Return the (x, y) coordinate for the center point of the cell that contains the specified text.  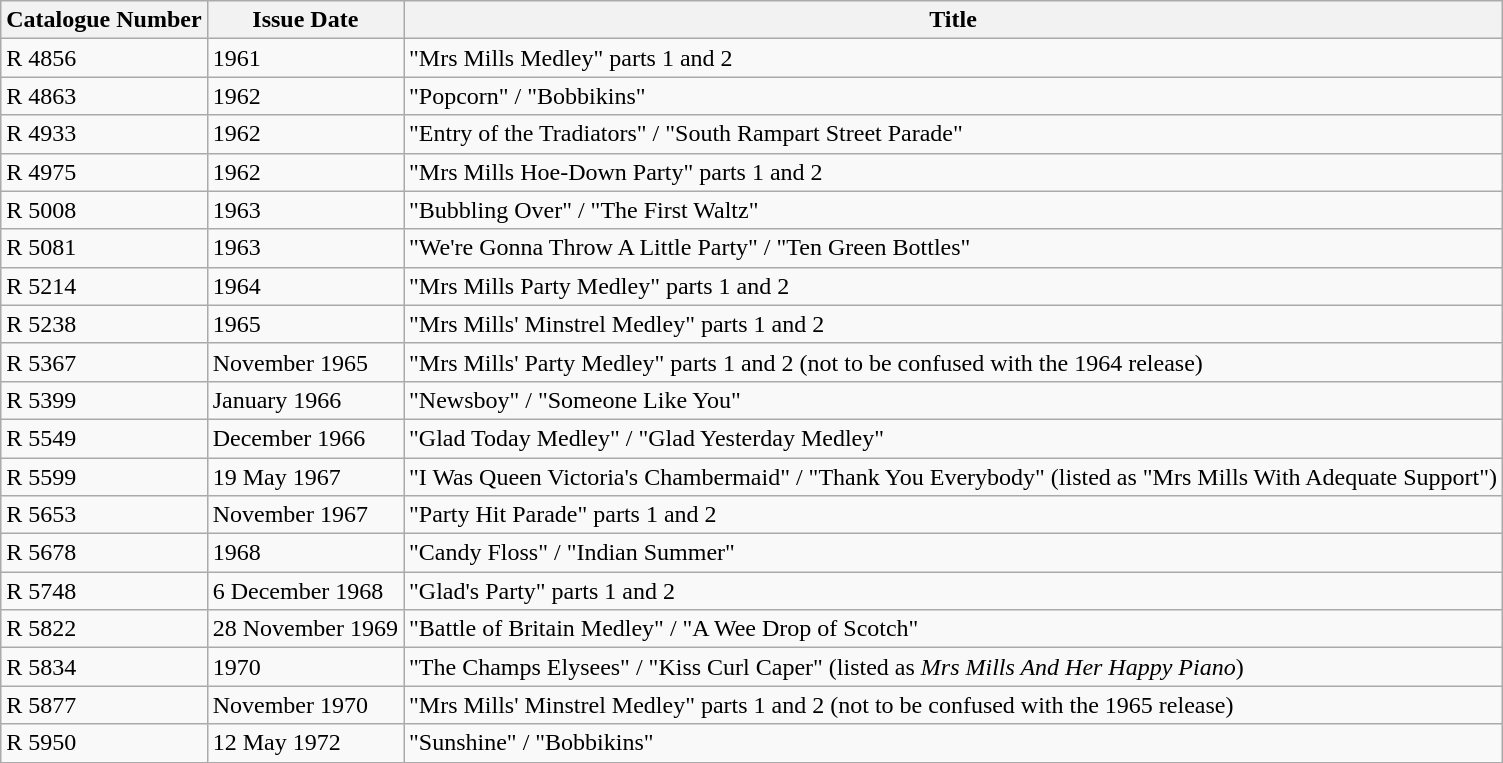
R 4863 (104, 96)
"I Was Queen Victoria's Chambermaid" / "Thank You Everybody" (listed as "Mrs Mills With Adequate Support") (954, 477)
R 5950 (104, 743)
November 1970 (305, 705)
"Mrs Mills' Party Medley" parts 1 and 2 (not to be confused with the 1964 release) (954, 362)
"Mrs Mills Hoe-Down Party" parts 1 and 2 (954, 172)
R 5678 (104, 553)
"Newsboy" / "Someone Like You" (954, 400)
1964 (305, 286)
R 5653 (104, 515)
Title (954, 20)
R 5549 (104, 438)
R 5399 (104, 400)
1961 (305, 58)
"The Champs Elysees" / "Kiss Curl Caper" (listed as Mrs Mills And Her Happy Piano) (954, 667)
"We're Gonna Throw A Little Party" / "Ten Green Bottles" (954, 248)
R 5238 (104, 324)
R 5599 (104, 477)
December 1966 (305, 438)
"Glad's Party" parts 1 and 2 (954, 591)
November 1967 (305, 515)
"Party Hit Parade" parts 1 and 2 (954, 515)
6 December 1968 (305, 591)
1970 (305, 667)
1968 (305, 553)
R 5081 (104, 248)
R 5822 (104, 629)
"Mrs Mills Party Medley" parts 1 and 2 (954, 286)
"Mrs Mills Medley" parts 1 and 2 (954, 58)
28 November 1969 (305, 629)
12 May 1972 (305, 743)
Issue Date (305, 20)
November 1965 (305, 362)
R 5008 (104, 210)
R 5214 (104, 286)
"Popcorn" / "Bobbikins" (954, 96)
R 4933 (104, 134)
"Candy Floss" / "Indian Summer" (954, 553)
R 4856 (104, 58)
R 5877 (104, 705)
R 4975 (104, 172)
"Mrs Mills' Minstrel Medley" parts 1 and 2 (not to be confused with the 1965 release) (954, 705)
"Glad Today Medley" / "Glad Yesterday Medley" (954, 438)
Catalogue Number (104, 20)
"Sunshine" / "Bobbikins" (954, 743)
R 5367 (104, 362)
"Mrs Mills' Minstrel Medley" parts 1 and 2 (954, 324)
R 5834 (104, 667)
"Bubbling Over" / "The First Waltz" (954, 210)
January 1966 (305, 400)
19 May 1967 (305, 477)
1965 (305, 324)
"Battle of Britain Medley" / "A Wee Drop of Scotch" (954, 629)
"Entry of the Tradiators" / "South Rampart Street Parade" (954, 134)
R 5748 (104, 591)
